From the cell containing the given text, extract its center point as [X, Y] coordinate. 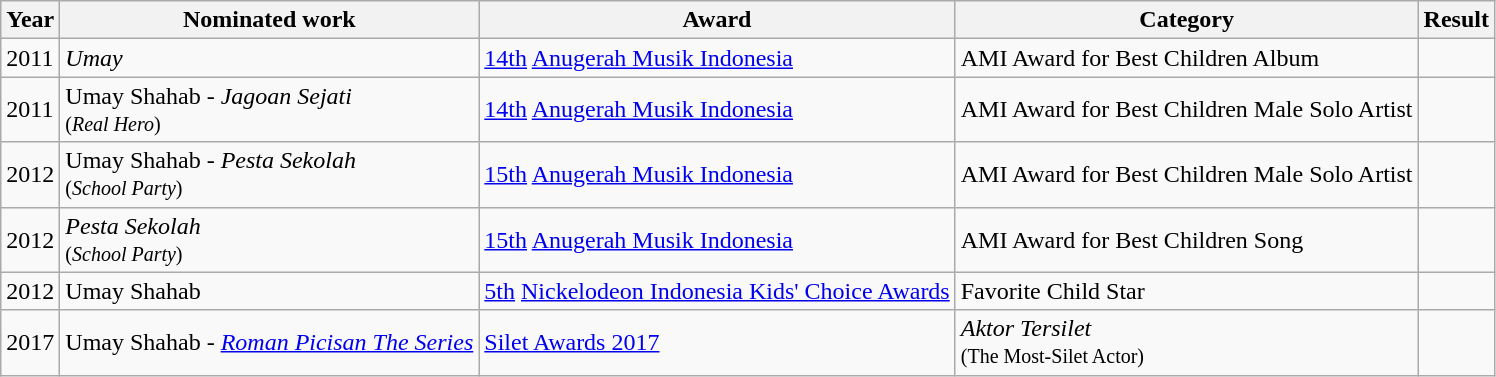
Year [30, 20]
Award [717, 20]
Result [1456, 20]
Umay Shahab - Jagoan Sejati(Real Hero) [270, 110]
AMI Award for Best Children Song [1186, 240]
2017 [30, 342]
Pesta Sekolah(School Party) [270, 240]
Silet Awards 2017 [717, 342]
Nominated work [270, 20]
AMI Award for Best Children Album [1186, 58]
Umay Shahab [270, 291]
Umay Shahab - Roman Picisan The Series [270, 342]
Umay [270, 58]
Umay Shahab - Pesta Sekolah(School Party) [270, 174]
Category [1186, 20]
Aktor Tersilet(The Most-Silet Actor) [1186, 342]
Favorite Child Star [1186, 291]
5th Nickelodeon Indonesia Kids' Choice Awards [717, 291]
